Determine the (X, Y) coordinate at the center of the cell enclosing the given text.  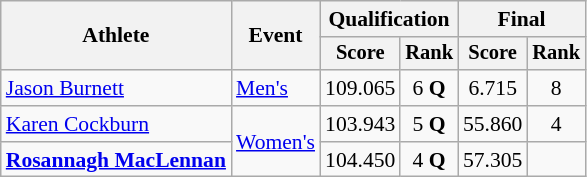
Athlete (116, 36)
6.715 (492, 88)
Final (522, 19)
Women's (276, 142)
Qualification (389, 19)
Men's (276, 88)
103.943 (360, 124)
4 (556, 124)
109.065 (360, 88)
8 (556, 88)
Jason Burnett (116, 88)
6 Q (429, 88)
55.860 (492, 124)
Karen Cockburn (116, 124)
Event (276, 36)
5 Q (429, 124)
